Return [X, Y] of the center of cell containing provided text 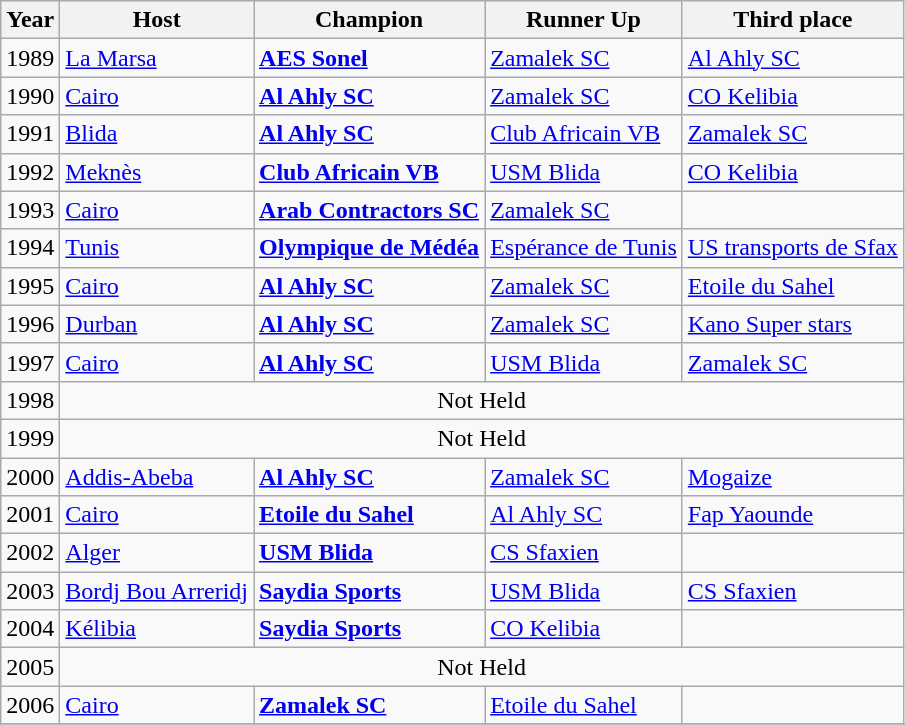
1999 [30, 438]
1997 [30, 362]
Blida [157, 134]
1989 [30, 58]
AES Sonel [370, 58]
Addis-Abeba [157, 477]
1998 [30, 400]
Host [157, 20]
Durban [157, 324]
2006 [30, 705]
1994 [30, 248]
1993 [30, 210]
2000 [30, 477]
2003 [30, 591]
2004 [30, 629]
1992 [30, 172]
2005 [30, 667]
Espérance de Tunis [584, 248]
2002 [30, 553]
1991 [30, 134]
Mogaize [792, 477]
Meknès [157, 172]
Tunis [157, 248]
1990 [30, 96]
Runner Up [584, 20]
Fap Yaounde [792, 515]
Kano Super stars [792, 324]
Third place [792, 20]
1996 [30, 324]
Champion [370, 20]
Olympique de Médéa [370, 248]
Alger [157, 553]
US transports de Sfax [792, 248]
1995 [30, 286]
Arab Contractors SC [370, 210]
2001 [30, 515]
Kélibia [157, 629]
Bordj Bou Arreridj [157, 591]
La Marsa [157, 58]
Year [30, 20]
